Pinpoint the cell where the given text exists, returning its [x, y] midpoint coordinate. 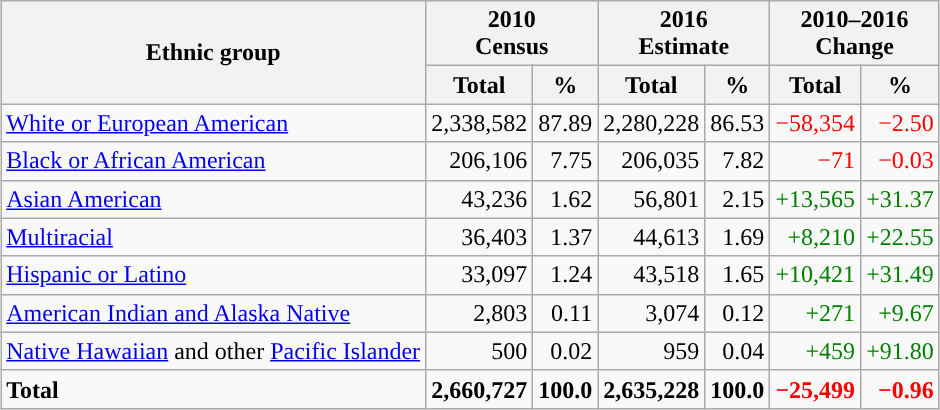
American Indian and Alaska Native [214, 313]
Hispanic or Latino [214, 275]
Ethnic group [214, 52]
1.69 [738, 237]
Asian American [214, 199]
+13,565 [816, 199]
87.89 [566, 123]
+31.37 [900, 199]
2,660,727 [480, 389]
Native Hawaiian and other Pacific Islander [214, 351]
2010–2016Change [854, 34]
3,074 [652, 313]
1.24 [566, 275]
36,403 [480, 237]
2010Census [512, 34]
7.75 [566, 161]
−0.96 [900, 389]
−58,354 [816, 123]
−71 [816, 161]
1.65 [738, 275]
White or European American [214, 123]
2,803 [480, 313]
2,280,228 [652, 123]
86.53 [738, 123]
Multiracial [214, 237]
1.62 [566, 199]
33,097 [480, 275]
−0.03 [900, 161]
0.02 [566, 351]
2.15 [738, 199]
−2.50 [900, 123]
500 [480, 351]
+271 [816, 313]
43,236 [480, 199]
206,035 [652, 161]
2,635,228 [652, 389]
+31.49 [900, 275]
+459 [816, 351]
44,613 [652, 237]
+8,210 [816, 237]
43,518 [652, 275]
+91.80 [900, 351]
206,106 [480, 161]
1.37 [566, 237]
2,338,582 [480, 123]
+22.55 [900, 237]
Black or African American [214, 161]
0.04 [738, 351]
0.11 [566, 313]
56,801 [652, 199]
+10,421 [816, 275]
7.82 [738, 161]
959 [652, 351]
0.12 [738, 313]
−25,499 [816, 389]
2016Estimate [684, 34]
+9.67 [900, 313]
